Pinpoint the cell where the given text exists, returning its (X, Y) midpoint coordinate. 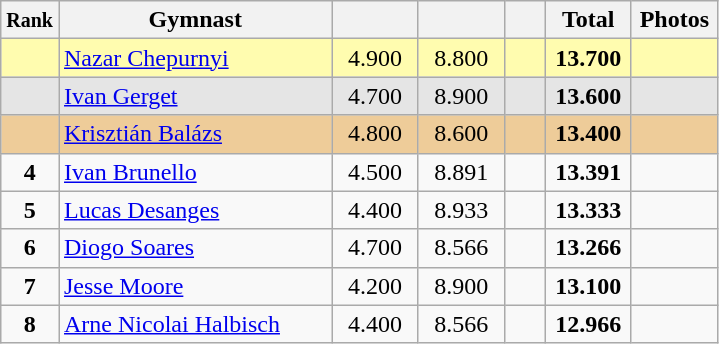
Diogo Soares (195, 248)
Ivan Brunello (195, 172)
4.200 (375, 286)
13.700 (588, 58)
13.400 (588, 134)
13.391 (588, 172)
12.966 (588, 324)
4 (30, 172)
8.600 (461, 134)
Jesse Moore (195, 286)
8.933 (461, 210)
Arne Nicolai Halbisch (195, 324)
8.800 (461, 58)
Ivan Gerget (195, 96)
7 (30, 286)
Total (588, 20)
13.266 (588, 248)
Rank (30, 20)
4.900 (375, 58)
13.333 (588, 210)
4.500 (375, 172)
13.100 (588, 286)
4.800 (375, 134)
8 (30, 324)
Krisztián Balázs (195, 134)
Gymnast (195, 20)
Photos (674, 20)
13.600 (588, 96)
Lucas Desanges (195, 210)
8.891 (461, 172)
5 (30, 210)
6 (30, 248)
Nazar Chepurnyi (195, 58)
